Pinpoint the cell where the given text exists, returning its [X, Y] midpoint coordinate. 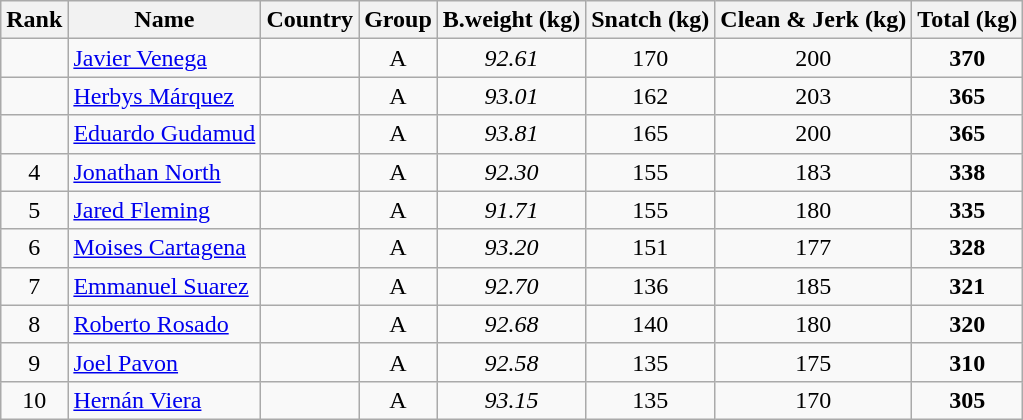
335 [968, 210]
6 [34, 248]
162 [650, 96]
92.30 [511, 172]
7 [34, 286]
136 [650, 286]
320 [968, 324]
305 [968, 400]
Jared Fleming [164, 210]
Eduardo Gudamud [164, 134]
B.weight (kg) [511, 20]
92.68 [511, 324]
140 [650, 324]
165 [650, 134]
9 [34, 362]
185 [814, 286]
8 [34, 324]
93.15 [511, 400]
175 [814, 362]
10 [34, 400]
92.70 [511, 286]
370 [968, 58]
177 [814, 248]
Rank [34, 20]
Herbys Márquez [164, 96]
Snatch (kg) [650, 20]
Moises Cartagena [164, 248]
338 [968, 172]
Group [398, 20]
Emmanuel Suarez [164, 286]
5 [34, 210]
Roberto Rosado [164, 324]
151 [650, 248]
310 [968, 362]
Country [310, 20]
Clean & Jerk (kg) [814, 20]
Jonathan North [164, 172]
328 [968, 248]
92.58 [511, 362]
93.81 [511, 134]
93.01 [511, 96]
Hernán Viera [164, 400]
93.20 [511, 248]
4 [34, 172]
Javier Venega [164, 58]
91.71 [511, 210]
Name [164, 20]
183 [814, 172]
321 [968, 286]
203 [814, 96]
92.61 [511, 58]
Total (kg) [968, 20]
Joel Pavon [164, 362]
